Find where the given text appears and provide that cell's center as (x, y) coordinate. 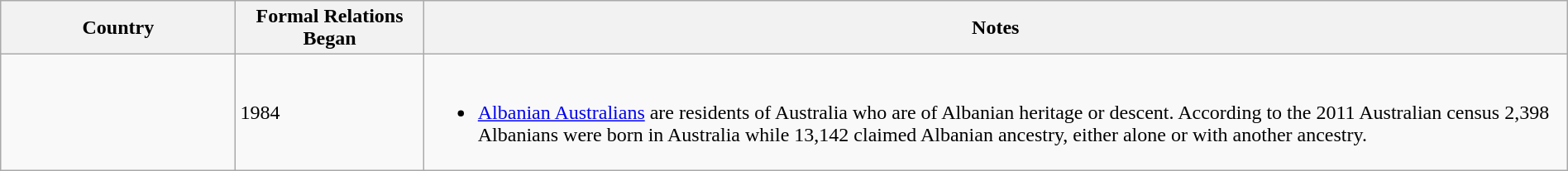
Country (118, 28)
1984 (329, 112)
Formal Relations Began (329, 28)
Notes (996, 28)
